Determine the [x, y] coordinate at the center of the cell enclosing the given text.  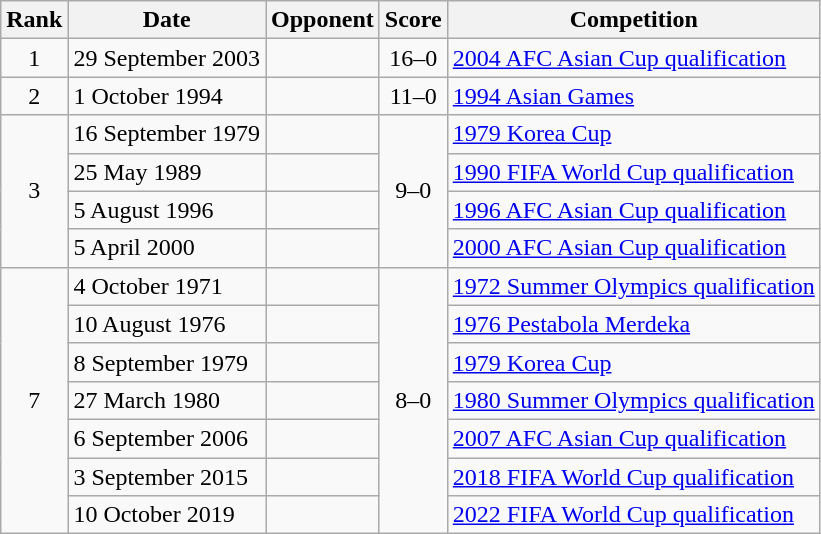
1990 FIFA World Cup qualification [634, 172]
10 October 2019 [167, 515]
10 August 1976 [167, 324]
1 [34, 58]
3 September 2015 [167, 477]
2 [34, 96]
Rank [34, 20]
1980 Summer Olympics qualification [634, 400]
1994 Asian Games [634, 96]
5 August 1996 [167, 210]
8 September 1979 [167, 362]
6 September 2006 [167, 438]
Date [167, 20]
2000 AFC Asian Cup qualification [634, 248]
3 [34, 191]
2022 FIFA World Cup qualification [634, 515]
27 March 1980 [167, 400]
16–0 [413, 58]
11–0 [413, 96]
8–0 [413, 400]
Competition [634, 20]
25 May 1989 [167, 172]
2018 FIFA World Cup qualification [634, 477]
2007 AFC Asian Cup qualification [634, 438]
1976 Pestabola Merdeka [634, 324]
7 [34, 400]
9–0 [413, 191]
2004 AFC Asian Cup qualification [634, 58]
4 October 1971 [167, 286]
1972 Summer Olympics qualification [634, 286]
1 October 1994 [167, 96]
16 September 1979 [167, 134]
5 April 2000 [167, 248]
Score [413, 20]
29 September 2003 [167, 58]
1996 AFC Asian Cup qualification [634, 210]
Opponent [323, 20]
